From the cell containing the given text, extract its center point as [x, y] coordinate. 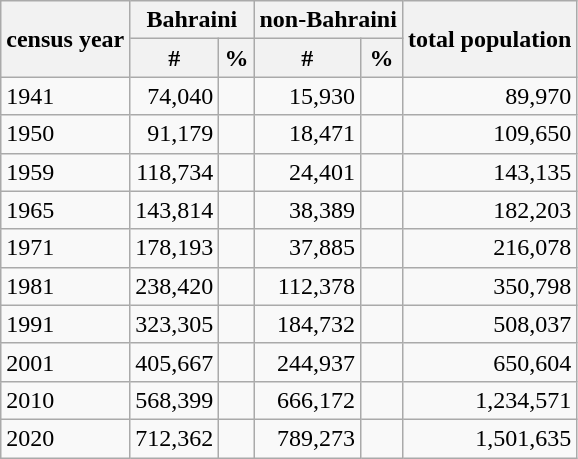
143,814 [174, 210]
1971 [66, 248]
1941 [66, 96]
15,930 [307, 96]
2010 [66, 400]
91,179 [174, 134]
405,667 [174, 362]
244,937 [307, 362]
1,501,635 [489, 438]
24,401 [307, 172]
789,273 [307, 438]
216,078 [489, 248]
238,420 [174, 286]
non-Bahraini [328, 20]
666,172 [307, 400]
2020 [66, 438]
74,040 [174, 96]
1991 [66, 324]
1981 [66, 286]
650,604 [489, 362]
1,234,571 [489, 400]
38,389 [307, 210]
143,135 [489, 172]
89,970 [489, 96]
182,203 [489, 210]
109,650 [489, 134]
18,471 [307, 134]
census year [66, 39]
Bahraini [192, 20]
112,378 [307, 286]
total population [489, 39]
2001 [66, 362]
184,732 [307, 324]
508,037 [489, 324]
1965 [66, 210]
37,885 [307, 248]
1950 [66, 134]
178,193 [174, 248]
350,798 [489, 286]
1959 [66, 172]
712,362 [174, 438]
118,734 [174, 172]
323,305 [174, 324]
568,399 [174, 400]
